Determine the (x, y) coordinate at the center of the cell enclosing the given text.  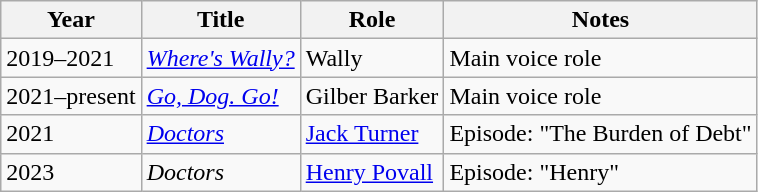
Where's Wally? (220, 58)
2019–2021 (71, 58)
Go, Dog. Go! (220, 96)
Henry Povall (372, 172)
Gilber Barker (372, 96)
Notes (600, 20)
Episode: "Henry" (600, 172)
2023 (71, 172)
Jack Turner (372, 134)
2021–present (71, 96)
Episode: "The Burden of Debt" (600, 134)
Wally (372, 58)
2021 (71, 134)
Year (71, 20)
Title (220, 20)
Role (372, 20)
